Extract the [X, Y] coordinate from the center of the cell holding the provided text.  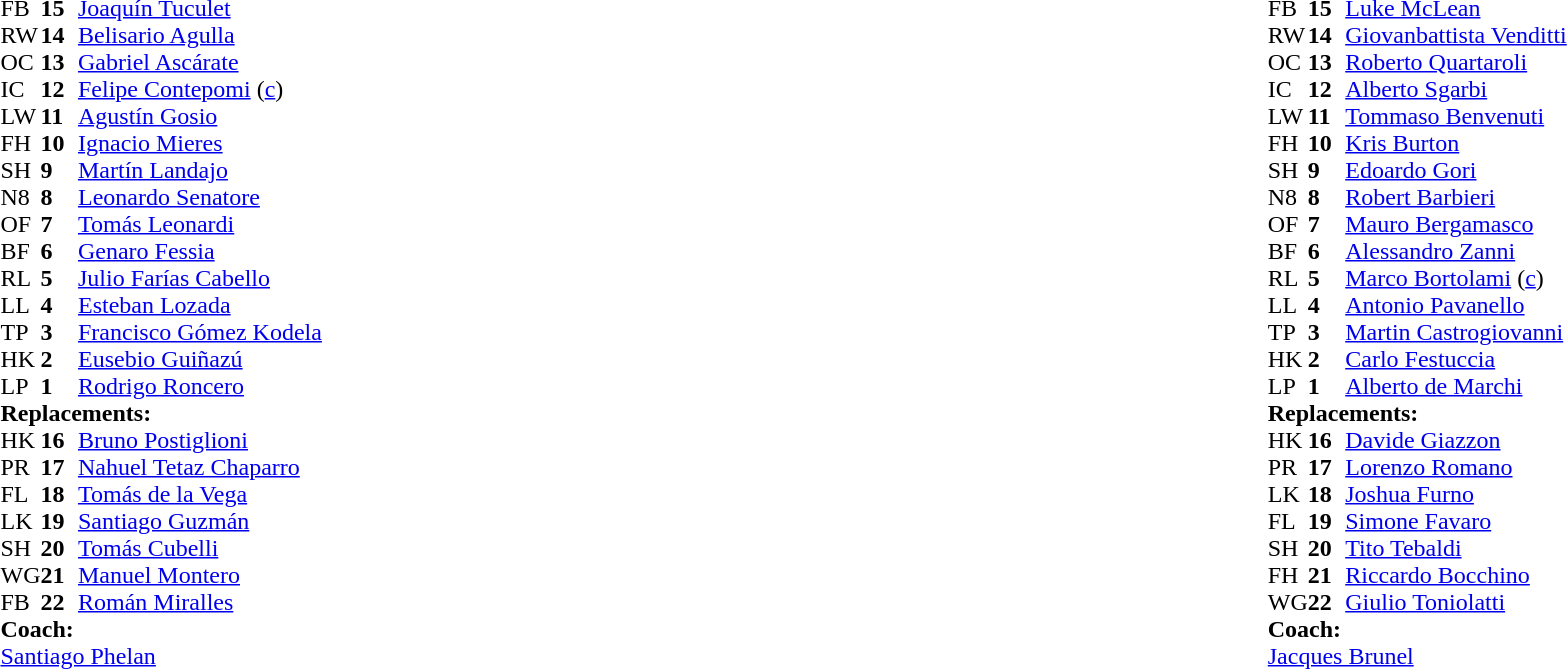
Bruno Postiglioni [200, 440]
Tomás Cubelli [200, 548]
Carlo Festuccia [1456, 360]
Nahuel Tetaz Chaparro [200, 468]
Edoardo Gori [1456, 170]
Antonio Pavanello [1456, 306]
Agustín Gosio [200, 116]
Santiago Guzmán [200, 522]
Francisco Gómez Kodela [200, 332]
Alberto de Marchi [1456, 386]
Robert Barbieri [1456, 198]
Román Miralles [200, 602]
Julio Farías Cabello [200, 278]
Mauro Bergamasco [1456, 224]
Alberto Sgarbi [1456, 90]
Giovanbattista Venditti [1456, 36]
Giulio Toniolatti [1456, 602]
Jacques Brunel [1418, 656]
Genaro Fessia [200, 252]
Leonardo Senatore [200, 198]
Lorenzo Romano [1456, 468]
Kris Burton [1456, 144]
Martin Castrogiovanni [1456, 332]
Davide Giazzon [1456, 440]
Felipe Contepomi (c) [200, 90]
Esteban Lozada [200, 306]
FB [20, 602]
Tomás Leonardi [200, 224]
Eusebio Guiñazú [200, 360]
Santiago Phelan [160, 656]
Gabriel Ascárate [200, 62]
Manuel Montero [200, 576]
Rodrigo Roncero [200, 386]
Marco Bortolami (c) [1456, 278]
Martín Landajo [200, 170]
Roberto Quartaroli [1456, 62]
Alessandro Zanni [1456, 252]
Joshua Furno [1456, 494]
Tomás de la Vega [200, 494]
Tito Tebaldi [1456, 548]
Riccardo Bocchino [1456, 576]
Tommaso Benvenuti [1456, 116]
Belisario Agulla [200, 36]
Simone Favaro [1456, 522]
Ignacio Mieres [200, 144]
